Return the [x, y] coordinate for the center point of the cell that contains the specified text.  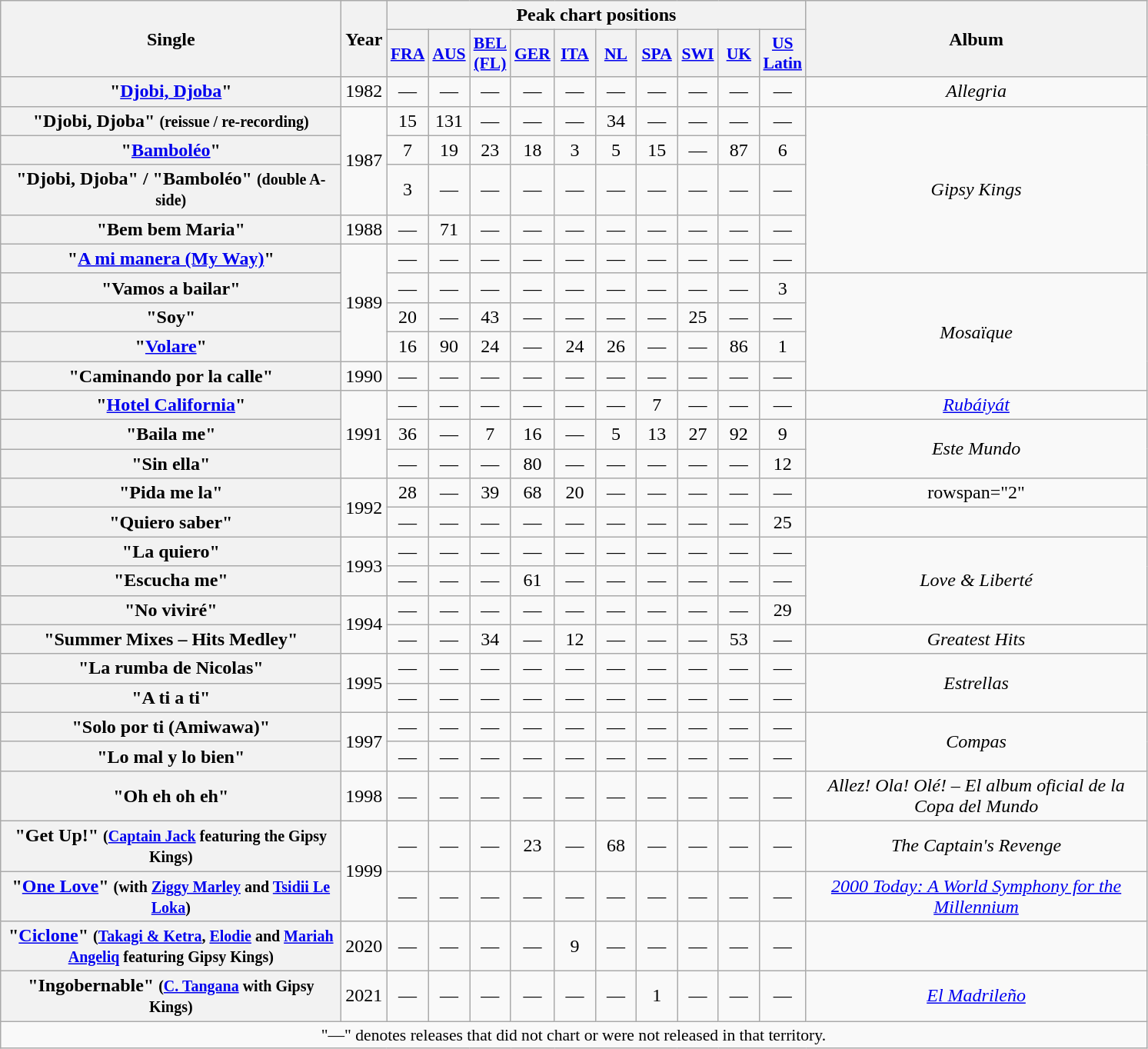
"Soy" [171, 317]
Year [364, 38]
1989 [364, 302]
1998 [364, 795]
"Djobi, Djoba" / "Bamboléo" (double A-side) [171, 189]
"Lo mal y lo bien" [171, 756]
rowspan="2" [977, 493]
"Get Up!" (Captain Jack featuring the Gipsy Kings) [171, 846]
87 [738, 150]
28 [408, 493]
"Baila me" [171, 435]
"La quiero" [171, 551]
"Caminando por la calle" [171, 376]
29 [783, 610]
"Summer Mixes – Hits Medley" [171, 639]
"Bamboléo" [171, 150]
26 [615, 346]
Album [977, 38]
US Latin [783, 54]
Love & Liberté [977, 581]
"Hotel California" [171, 405]
SWI [698, 54]
Allez! Ola! Olé! – El album oficial de la Copa del Mundo [977, 795]
1993 [364, 566]
Peak chart positions [597, 15]
"Escucha me" [171, 581]
ITA [575, 54]
GER [532, 54]
131 [449, 121]
80 [532, 464]
"Djobi, Djoba" [171, 92]
27 [698, 435]
90 [449, 346]
"Oh eh oh eh" [171, 795]
43 [491, 317]
AUS [449, 54]
"La rumba de Nicolas" [171, 668]
NL [615, 54]
"Sin ella" [171, 464]
1991 [364, 435]
1990 [364, 376]
"Ciclone" (Takagi & Ketra, Elodie and Mariah Angeliq featuring Gipsy Kings) [171, 946]
SPA [657, 54]
1995 [364, 683]
86 [738, 346]
"A mi manera (My Way)" [171, 258]
Estrellas [977, 683]
"One Love" (with Ziggy Marley and Tsidii Le Loka) [171, 895]
2020 [364, 946]
El Madrileño [977, 997]
"Pida me la" [171, 493]
"Ingobernable" (C. Tangana with Gipsy Kings) [171, 997]
1987 [364, 160]
Single [171, 38]
The Captain's Revenge [977, 846]
6 [783, 150]
39 [491, 493]
1982 [364, 92]
61 [532, 581]
Este Mundo [977, 449]
1992 [364, 508]
FRA [408, 54]
Greatest Hits [977, 639]
BEL (FL) [491, 54]
71 [449, 229]
"Vamos a bailar" [171, 288]
Rubáiyát [977, 405]
2000 Today: A World Symphony for the Millennium [977, 895]
2021 [364, 997]
36 [408, 435]
13 [657, 435]
Allegria [977, 92]
"A ti a ti" [171, 698]
19 [449, 150]
Compas [977, 741]
"Volare" [171, 346]
"Quiero saber" [171, 522]
"—" denotes releases that did not chart or were not released in that territory. [574, 1035]
"Bem bem Maria" [171, 229]
Gipsy Kings [977, 189]
1988 [364, 229]
1997 [364, 741]
"Solo por ti (Amiwawa)" [171, 727]
1994 [364, 624]
53 [738, 639]
"Djobi, Djoba" (reissue / re-recording) [171, 121]
UK [738, 54]
18 [532, 150]
Mosaïque [977, 331]
"No viviré" [171, 610]
1999 [364, 871]
92 [738, 435]
